Scan for the cell matching the given text and deliver its [X, Y] coordinate at center. 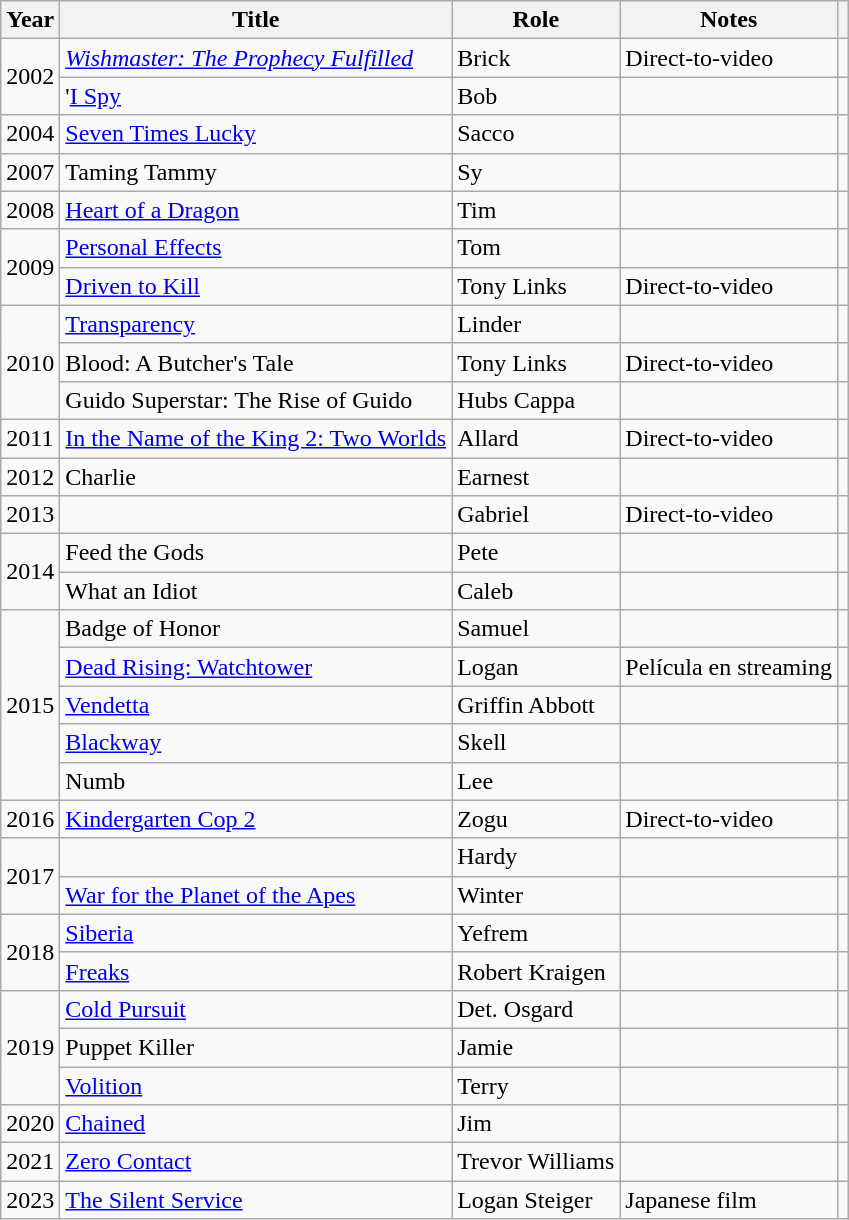
Zero Contact [256, 1162]
Driven to Kill [256, 286]
2017 [30, 876]
2009 [30, 267]
War for the Planet of the Apes [256, 895]
Brick [536, 58]
Feed the Gods [256, 553]
2016 [30, 819]
Linder [536, 324]
2002 [30, 77]
In the Name of the King 2: Two Worlds [256, 438]
Zogu [536, 819]
Lee [536, 781]
Blackway [256, 743]
Vendetta [256, 705]
Blood: A Butcher's Tale [256, 362]
Sacco [536, 134]
2014 [30, 572]
Griffin Abbott [536, 705]
Logan [536, 667]
What an Idiot [256, 591]
2019 [30, 1047]
Pete [536, 553]
Película en streaming [729, 667]
Year [30, 20]
Hubs Cappa [536, 400]
The Silent Service [256, 1200]
2011 [30, 438]
Tom [536, 248]
Freaks [256, 971]
2020 [30, 1124]
2023 [30, 1200]
Chained [256, 1124]
2004 [30, 134]
Winter [536, 895]
Jamie [536, 1047]
2010 [30, 362]
2012 [30, 477]
Kindergarten Cop 2 [256, 819]
Terry [536, 1085]
Volition [256, 1085]
Yefrem [536, 933]
Role [536, 20]
Badge of Honor [256, 629]
Samuel [536, 629]
Wishmaster: The Prophecy Fulfilled [256, 58]
Bob [536, 96]
Trevor Williams [536, 1162]
Puppet Killer [256, 1047]
'I Spy [256, 96]
Logan Steiger [536, 1200]
Det. Osgard [536, 1009]
Sy [536, 172]
Earnest [536, 477]
Dead Rising: Watchtower [256, 667]
2013 [30, 515]
Guido Superstar: The Rise of Guido [256, 400]
Caleb [536, 591]
Allard [536, 438]
Tim [536, 210]
Seven Times Lucky [256, 134]
Siberia [256, 933]
2015 [30, 705]
Hardy [536, 857]
2008 [30, 210]
Robert Kraigen [536, 971]
Japanese film [729, 1200]
2007 [30, 172]
Charlie [256, 477]
2021 [30, 1162]
Title [256, 20]
Skell [536, 743]
Personal Effects [256, 248]
Taming Tammy [256, 172]
Notes [729, 20]
Jim [536, 1124]
Cold Pursuit [256, 1009]
Transparency [256, 324]
Gabriel [536, 515]
2018 [30, 952]
Numb [256, 781]
Heart of a Dragon [256, 210]
